Return the (x, y) coordinate for the center point of the cell that contains the specified text.  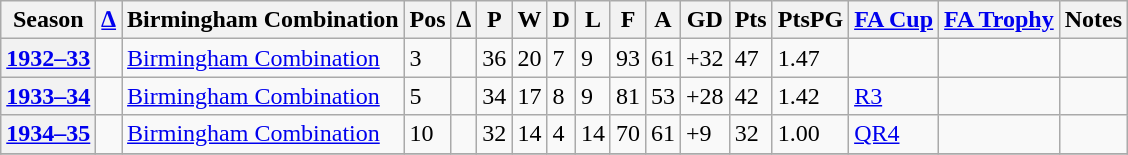
1.00 (810, 134)
4 (561, 134)
36 (494, 58)
8 (561, 96)
53 (662, 96)
47 (750, 58)
Notes (1093, 20)
R3 (894, 96)
FA Trophy (1000, 20)
42 (750, 96)
GD (706, 20)
1.42 (810, 96)
1934–35 (48, 134)
93 (628, 58)
Pts (750, 20)
34 (494, 96)
81 (628, 96)
+9 (706, 134)
W (530, 20)
Season (48, 20)
1932–33 (48, 58)
+32 (706, 58)
FA Cup (894, 20)
Pos (428, 20)
7 (561, 58)
70 (628, 134)
QR4 (894, 134)
20 (530, 58)
3 (428, 58)
17 (530, 96)
10 (428, 134)
1.47 (810, 58)
1933–34 (48, 96)
P (494, 20)
D (561, 20)
5 (428, 96)
A (662, 20)
F (628, 20)
L (592, 20)
+28 (706, 96)
PtsPG (810, 20)
